For the text-containing cell, return its midpoint in (X, Y) coordinate format. 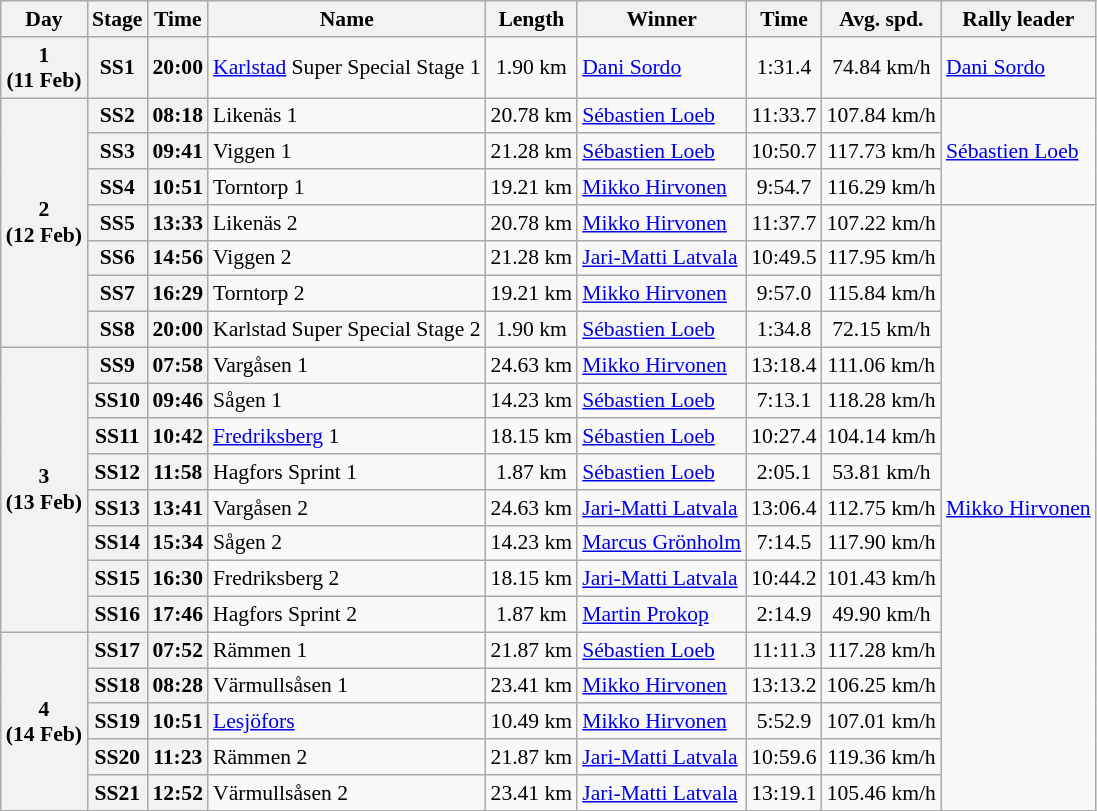
Torntorp 2 (347, 294)
Värmullsåsen 1 (347, 686)
Vargåsen 2 (347, 508)
119.36 km/h (882, 757)
11:23 (178, 757)
Hagfors Sprint 2 (347, 615)
2:14.9 (784, 615)
13:06.4 (784, 508)
07:52 (178, 650)
SS6 (117, 258)
116.29 km/h (882, 187)
Värmullsåsen 2 (347, 793)
5:52.9 (784, 722)
2(12 Feb) (44, 222)
09:41 (178, 152)
Marcus Grönholm (662, 543)
15:34 (178, 543)
117.28 km/h (882, 650)
07:58 (178, 365)
13:19.1 (784, 793)
10:50.7 (784, 152)
Avg. spd. (882, 19)
Karlstad Super Special Stage 1 (347, 68)
106.25 km/h (882, 686)
10:42 (178, 437)
08:18 (178, 116)
SS17 (117, 650)
Vargåsen 1 (347, 365)
13:41 (178, 508)
Likenäs 2 (347, 223)
2:05.1 (784, 472)
10:49.5 (784, 258)
112.75 km/h (882, 508)
107.22 km/h (882, 223)
11:33.7 (784, 116)
115.84 km/h (882, 294)
13:33 (178, 223)
SS14 (117, 543)
16:30 (178, 579)
7:14.5 (784, 543)
SS18 (117, 686)
SS8 (117, 330)
SS4 (117, 187)
Rämmen 1 (347, 650)
4(14 Feb) (44, 721)
Likenäs 1 (347, 116)
1(11 Feb) (44, 68)
9:54.7 (784, 187)
SS7 (117, 294)
7:13.1 (784, 401)
SS16 (117, 615)
Viggen 2 (347, 258)
117.90 km/h (882, 543)
72.15 km/h (882, 330)
12:52 (178, 793)
10:44.2 (784, 579)
SS10 (117, 401)
Lesjöfors (347, 722)
107.01 km/h (882, 722)
13:13.2 (784, 686)
09:46 (178, 401)
10:59.6 (784, 757)
107.84 km/h (882, 116)
Rämmen 2 (347, 757)
SS13 (117, 508)
Sågen 1 (347, 401)
11:11.3 (784, 650)
SS20 (117, 757)
Winner (662, 19)
16:29 (178, 294)
SS2 (117, 116)
SS19 (117, 722)
SS3 (117, 152)
101.43 km/h (882, 579)
53.81 km/h (882, 472)
08:28 (178, 686)
Stage (117, 19)
17:46 (178, 615)
SS5 (117, 223)
117.73 km/h (882, 152)
117.95 km/h (882, 258)
Fredriksberg 2 (347, 579)
Hagfors Sprint 1 (347, 472)
10.49 km (532, 722)
11:58 (178, 472)
9:57.0 (784, 294)
Name (347, 19)
SS11 (117, 437)
105.46 km/h (882, 793)
SS15 (117, 579)
Karlstad Super Special Stage 2 (347, 330)
SS9 (117, 365)
Viggen 1 (347, 152)
SS21 (117, 793)
Sågen 2 (347, 543)
13:18.4 (784, 365)
SS1 (117, 68)
11:37.7 (784, 223)
1:34.8 (784, 330)
104.14 km/h (882, 437)
10:27.4 (784, 437)
74.84 km/h (882, 68)
111.06 km/h (882, 365)
Fredriksberg 1 (347, 437)
Martin Prokop (662, 615)
Torntorp 1 (347, 187)
14:56 (178, 258)
Rally leader (1018, 19)
Day (44, 19)
SS12 (117, 472)
Length (532, 19)
49.90 km/h (882, 615)
1:31.4 (784, 68)
118.28 km/h (882, 401)
3(13 Feb) (44, 490)
